Provide the [X, Y] coordinate of the cell's center where the given text is located.  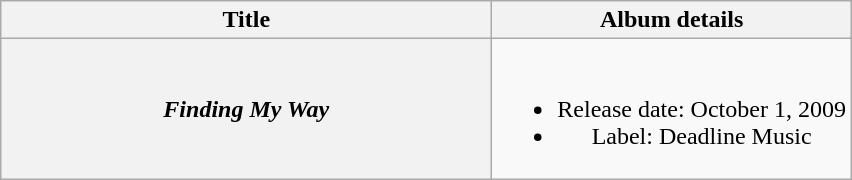
Release date: October 1, 2009Label: Deadline Music [672, 109]
Album details [672, 20]
Title [246, 20]
Finding My Way [246, 109]
